Locate the cell with the specified text and output its [x, y] center coordinate. 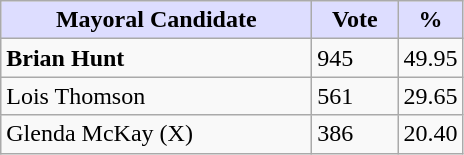
945 [355, 58]
Brian Hunt [156, 58]
Vote [355, 20]
% [430, 20]
29.65 [430, 96]
Glenda McKay (X) [156, 134]
386 [355, 134]
Lois Thomson [156, 96]
49.95 [430, 58]
Mayoral Candidate [156, 20]
20.40 [430, 134]
561 [355, 96]
